Pinpoint the cell where the given text exists, returning its (x, y) midpoint coordinate. 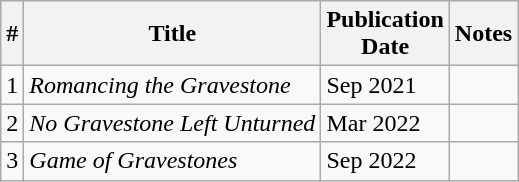
No Gravestone Left Unturned (172, 123)
PublicationDate (385, 34)
2 (12, 123)
# (12, 34)
Romancing the Gravestone (172, 85)
Sep 2022 (385, 161)
Mar 2022 (385, 123)
Game of Gravestones (172, 161)
Sep 2021 (385, 85)
Title (172, 34)
1 (12, 85)
3 (12, 161)
Notes (483, 34)
